Return the [X, Y] coordinate for the center point of the cell that contains the specified text.  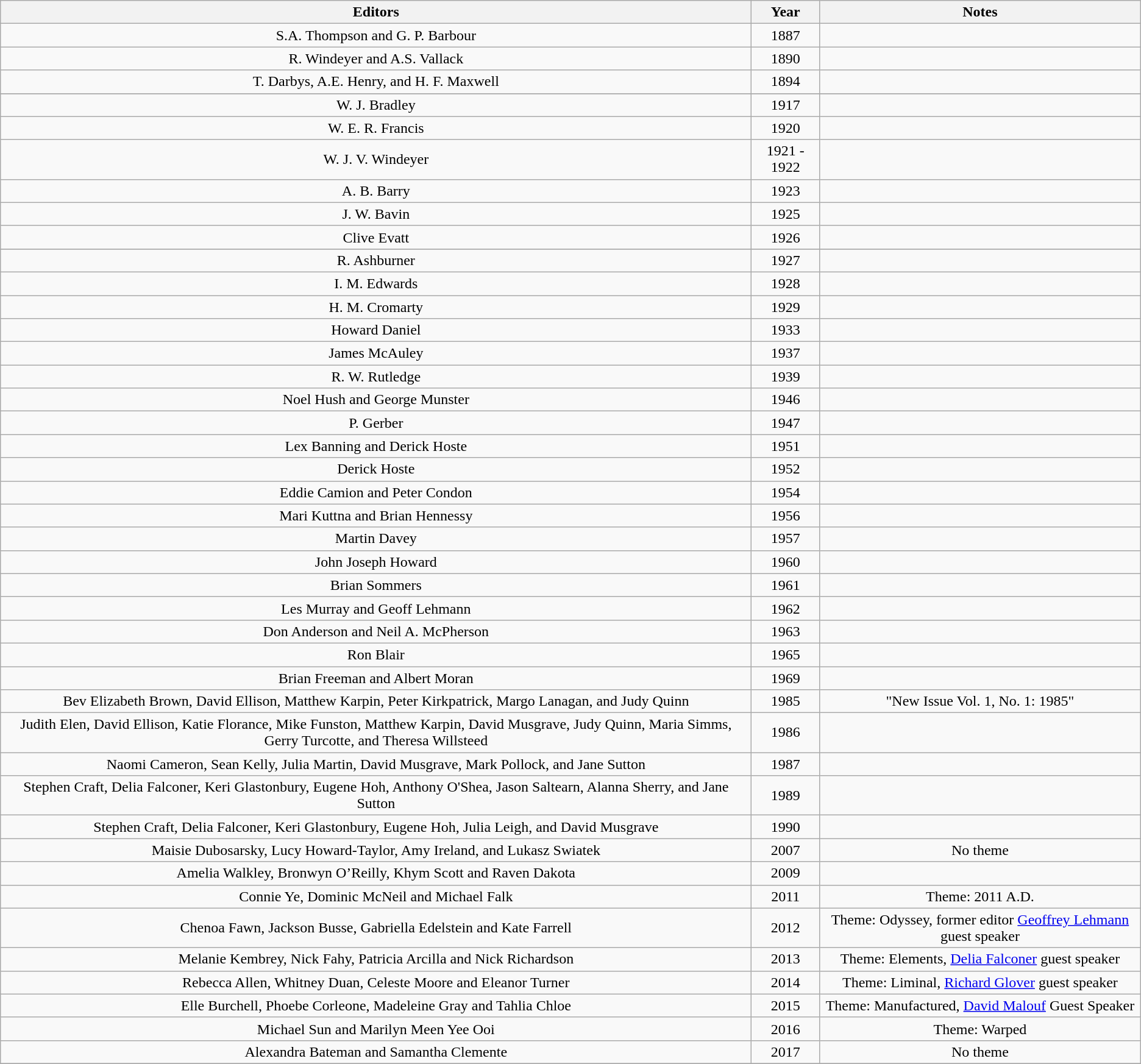
1923 [786, 191]
1937 [786, 353]
1920 [786, 128]
1947 [786, 423]
1986 [786, 732]
Theme: Elements, Delia Falconer guest speaker [980, 959]
R. Windeyer and A.S. Vallack [376, 59]
Bev Elizabeth Brown, David Ellison, Matthew Karpin, Peter Kirkpatrick, Margo Lanagan, and Judy Quinn [376, 701]
1917 [786, 105]
Brian Freeman and Albert Moran [376, 678]
Ron Blair [376, 654]
Noel Hush and George Munster [376, 400]
Connie Ye, Dominic McNeil and Michael Falk [376, 896]
1951 [786, 446]
2007 [786, 850]
Year [786, 12]
Eddie Camion and Peter Condon [376, 492]
P. Gerber [376, 423]
2016 [786, 1029]
W. J. Bradley [376, 105]
W. J. V. Windeyer [376, 160]
1954 [786, 492]
1985 [786, 701]
1965 [786, 654]
1921 - 1922 [786, 160]
2017 [786, 1052]
John Joseph Howard [376, 562]
Rebecca Allen, Whitney Duan, Celeste Moore and Eleanor Turner [376, 982]
A. B. Barry [376, 191]
2009 [786, 873]
"New Issue Vol. 1, No. 1: 1985" [980, 701]
H. M. Cromarty [376, 307]
Maisie Dubosarsky, Lucy Howard-Taylor, Amy Ireland, and Lukasz Swiatek [376, 850]
Mari Kuttna and Brian Hennessy [376, 516]
1929 [786, 307]
Brian Sommers [376, 585]
1933 [786, 330]
Stephen Craft, Delia Falconer, Keri Glastonbury, Eugene Hoh, Julia Leigh, and David Musgrave [376, 827]
Lex Banning and Derick Hoste [376, 446]
Naomi Cameron, Sean Kelly, Julia Martin, David Musgrave, Mark Pollock, and Jane Sutton [376, 764]
Elle Burchell, Phoebe Corleone, Madeleine Gray and Tahlia Chloe [376, 1005]
1887 [786, 35]
Les Murray and Geoff Lehmann [376, 608]
Michael Sun and Marilyn Meen Yee Ooi [376, 1029]
Theme: Odyssey, former editor Geoffrey Lehmann guest speaker [980, 927]
1925 [786, 214]
1960 [786, 562]
1990 [786, 827]
1894 [786, 82]
1926 [786, 237]
Amelia Walkley, Bronwyn O’Reilly, Khym Scott and Raven Dakota [376, 873]
R. W. Rutledge [376, 377]
1946 [786, 400]
2011 [786, 896]
Chenoa Fawn, Jackson Busse, Gabriella Edelstein and Kate Farrell [376, 927]
1969 [786, 678]
1956 [786, 516]
Theme: Liminal, Richard Glover guest speaker [980, 982]
Notes [980, 12]
W. E. R. Francis [376, 128]
Theme: 2011 A.D. [980, 896]
Melanie Kembrey, Nick Fahy, Patricia Arcilla and Nick Richardson [376, 959]
2015 [786, 1005]
I. M. Edwards [376, 283]
1939 [786, 377]
1928 [786, 283]
1961 [786, 585]
1962 [786, 608]
Stephen Craft, Delia Falconer, Keri Glastonbury, Eugene Hoh, Anthony O'Shea, Jason Saltearn, Alanna Sherry, and Jane Sutton [376, 796]
Editors [376, 12]
Howard Daniel [376, 330]
James McAuley [376, 353]
1927 [786, 260]
Theme: Manufactured, David Malouf Guest Speaker [980, 1005]
Martin Davey [376, 539]
R. Ashburner [376, 260]
Derick Hoste [376, 469]
1957 [786, 539]
1989 [786, 796]
S.A. Thompson and G. P. Barbour [376, 35]
Don Anderson and Neil A. McPherson [376, 631]
Theme: Warped [980, 1029]
J. W. Bavin [376, 214]
1987 [786, 764]
2014 [786, 982]
1963 [786, 631]
2012 [786, 927]
1952 [786, 469]
1890 [786, 59]
T. Darbys, A.E. Henry, and H. F. Maxwell [376, 82]
Clive Evatt [376, 237]
2013 [786, 959]
Alexandra Bateman and Samantha Clemente [376, 1052]
